Identify which cell holds the provided text, then report its [x, y] central coordinate. 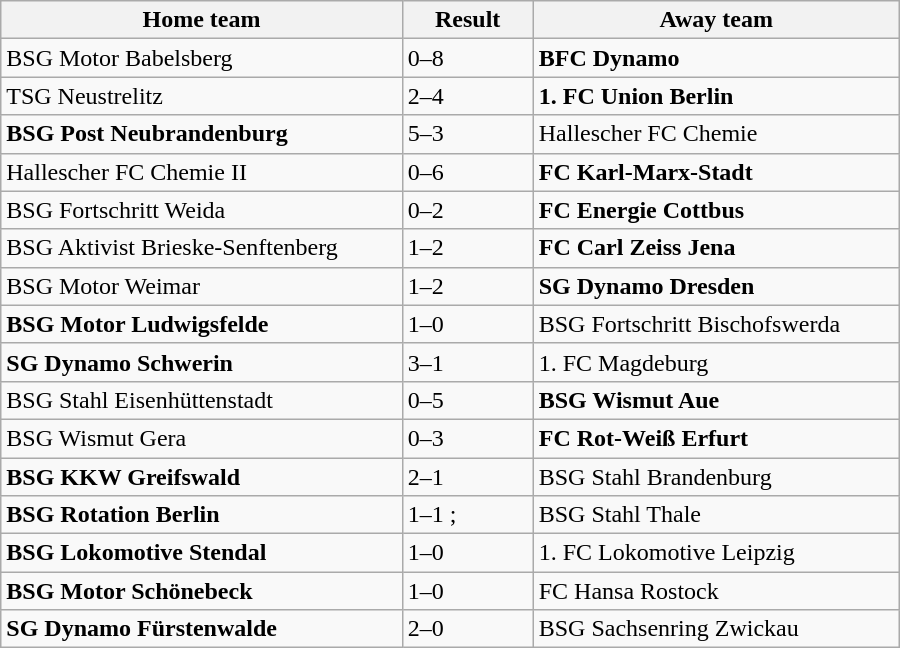
TSG Neustrelitz [202, 96]
BSG Motor Weimar [202, 286]
BSG Lokomotive Stendal [202, 553]
SG Dynamo Dresden [716, 286]
BSG Stahl Thale [716, 515]
0–3 [468, 438]
FC Carl Zeiss Jena [716, 248]
Hallescher FC Chemie [716, 134]
BSG Stahl Eisenhüttenstadt [202, 400]
BSG Sachsenring Zwickau [716, 629]
1. FC Lokomotive Leipzig [716, 553]
0–8 [468, 58]
FC Karl-Marx-Stadt [716, 172]
BSG Motor Babelsberg [202, 58]
1–1 ; [468, 515]
BSG Fortschritt Weida [202, 210]
0–2 [468, 210]
1. FC Union Berlin [716, 96]
FC Hansa Rostock [716, 591]
0–5 [468, 400]
BSG Rotation Berlin [202, 515]
Result [468, 20]
BSG Fortschritt Bischofswerda [716, 324]
FC Energie Cottbus [716, 210]
BSG Aktivist Brieske-Senftenberg [202, 248]
2–0 [468, 629]
BSG Wismut Gera [202, 438]
BSG Wismut Aue [716, 400]
3–1 [468, 362]
SG Dynamo Fürstenwalde [202, 629]
BSG Stahl Brandenburg [716, 477]
2–4 [468, 96]
Away team [716, 20]
BSG KKW Greifswald [202, 477]
FC Rot-Weiß Erfurt [716, 438]
Hallescher FC Chemie II [202, 172]
BSG Motor Ludwigsfelde [202, 324]
BSG Motor Schönebeck [202, 591]
Home team [202, 20]
SG Dynamo Schwerin [202, 362]
0–6 [468, 172]
1. FC Magdeburg [716, 362]
BFC Dynamo [716, 58]
BSG Post Neubrandenburg [202, 134]
2–1 [468, 477]
5–3 [468, 134]
